Identify which cell holds the provided text, then report its [X, Y] central coordinate. 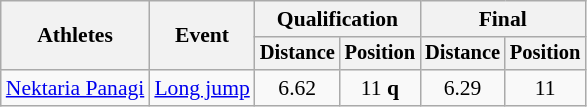
Athletes [76, 36]
Qualification [338, 19]
6.62 [298, 88]
Long jump [202, 88]
11 q [380, 88]
6.29 [462, 88]
Event [202, 36]
11 [545, 88]
Final [502, 19]
Nektaria Panagi [76, 88]
